For the text-containing cell, return its midpoint in [x, y] coordinate format. 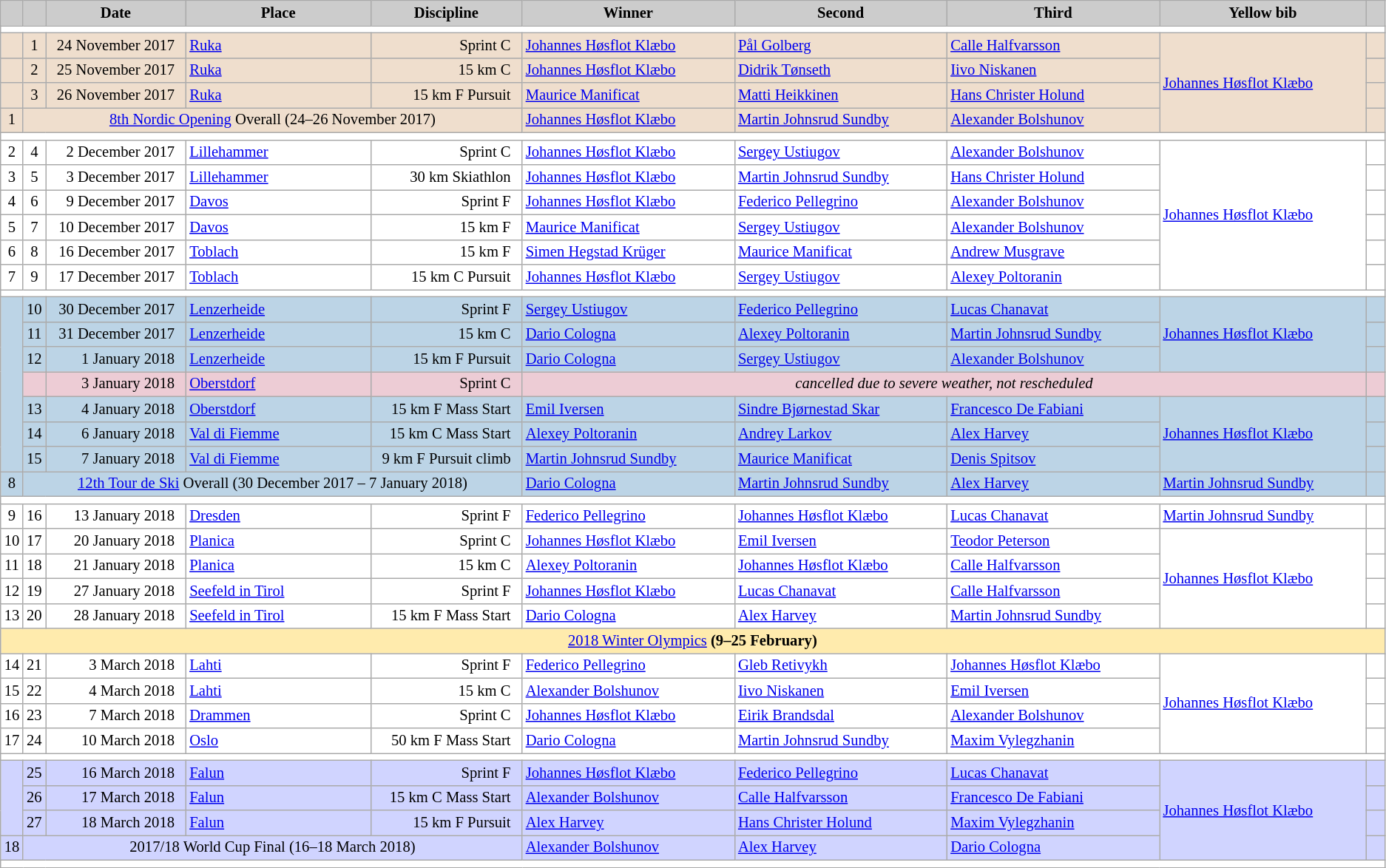
Yellow bib [1263, 13]
25 November 2017 [116, 70]
28 January 2018 [116, 616]
20 [34, 616]
27 January 2018 [116, 591]
cancelled due to severe weather, not rescheduled [944, 384]
Matti Heikkinen [840, 95]
18 March 2018 [116, 823]
13 January 2018 [116, 516]
3 January 2018 [116, 384]
23 [34, 716]
24 [34, 740]
16 March 2018 [116, 773]
21 January 2018 [116, 566]
30 December 2017 [116, 309]
2 December 2017 [116, 152]
Discipline [447, 13]
Dresden [278, 516]
30 km Skiathlon [447, 177]
Place [278, 13]
Third [1053, 13]
19 [34, 591]
Simen Hegstad Krüger [629, 252]
4 March 2018 [116, 691]
Didrik Tønseth [840, 70]
4 January 2018 [116, 409]
12th Tour de Ski Overall (30 December 2017 – 7 January 2018) [272, 484]
Denis Spitsov [1053, 459]
Pål Golberg [840, 45]
Sindre Bjørnestad Skar [840, 409]
25 [34, 773]
50 km F Mass Start [447, 740]
16 December 2017 [116, 252]
Andrey Larkov [840, 434]
Winner [629, 13]
7 March 2018 [116, 716]
15 km C Pursuit [447, 277]
8th Nordic Opening Overall (24–26 November 2017) [272, 120]
26 [34, 798]
31 December 2017 [116, 334]
17 March 2018 [116, 798]
2018 Winter Olympics (9–25 February) [692, 641]
Drammen [278, 716]
27 [34, 823]
1 January 2018 [116, 359]
7 January 2018 [116, 459]
21 [34, 665]
Andrew Musgrave [1053, 252]
26 November 2017 [116, 95]
6 January 2018 [116, 434]
Teodor Peterson [1053, 540]
3 March 2018 [116, 665]
Eirik Brandsdal [840, 716]
20 January 2018 [116, 540]
10 December 2017 [116, 227]
Second [840, 13]
Gleb Retivykh [840, 665]
Date [116, 13]
Oslo [278, 740]
2017/18 World Cup Final (16–18 March 2018) [272, 847]
9 December 2017 [116, 202]
24 November 2017 [116, 45]
10 March 2018 [116, 740]
22 [34, 691]
9 km F Pursuit climb [447, 459]
3 December 2017 [116, 177]
17 December 2017 [116, 277]
